Identify which cell holds the provided text, then report its (X, Y) central coordinate. 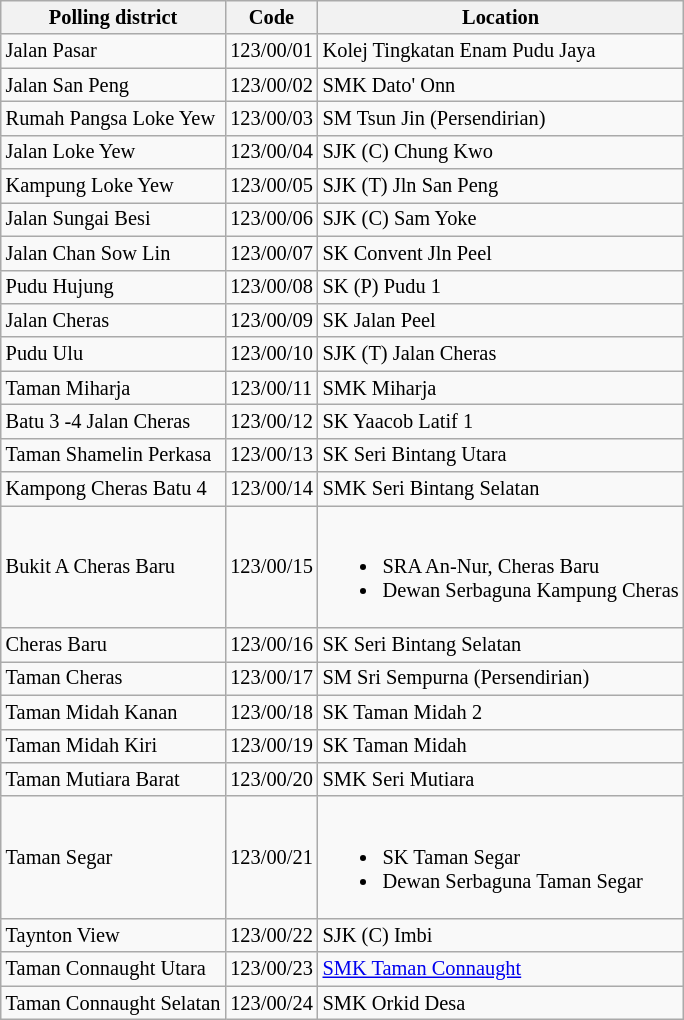
123/00/05 (271, 186)
SMK Taman Connaught (501, 969)
123/00/16 (271, 645)
SMK Dato' Onn (501, 85)
SK Taman Midah (501, 746)
Pudu Hujung (114, 287)
Code (271, 17)
Taman Segar (114, 857)
SJK (C) Imbi (501, 935)
123/00/03 (271, 118)
Polling district (114, 17)
Jalan San Peng (114, 85)
SJK (C) Chung Kwo (501, 152)
SMK Seri Mutiara (501, 779)
SJK (T) Jalan Cheras (501, 354)
123/00/07 (271, 253)
123/00/15 (271, 566)
Taynton View (114, 935)
SK Seri Bintang Utara (501, 455)
Kampung Loke Yew (114, 186)
Cheras Baru (114, 645)
Bukit A Cheras Baru (114, 566)
Kolej Tingkatan Enam Pudu Jaya (501, 51)
SMK Miharja (501, 388)
Taman Shamelin Perkasa (114, 455)
Taman Connaught Selatan (114, 1003)
123/00/20 (271, 779)
SK (P) Pudu 1 (501, 287)
123/00/11 (271, 388)
123/00/13 (271, 455)
Taman Connaught Utara (114, 969)
123/00/04 (271, 152)
Rumah Pangsa Loke Yew (114, 118)
SK Yaacob Latif 1 (501, 421)
SJK (T) Jln San Peng (501, 186)
123/00/12 (271, 421)
123/00/24 (271, 1003)
Batu 3 -4 Jalan Cheras (114, 421)
Taman Midah Kanan (114, 712)
123/00/08 (271, 287)
Location (501, 17)
123/00/18 (271, 712)
SMK Orkid Desa (501, 1003)
123/00/06 (271, 219)
SMK Seri Bintang Selatan (501, 489)
SK Convent Jln Peel (501, 253)
Jalan Chan Sow Lin (114, 253)
123/00/01 (271, 51)
Taman Miharja (114, 388)
SJK (C) Sam Yoke (501, 219)
123/00/02 (271, 85)
Taman Cheras (114, 678)
Jalan Loke Yew (114, 152)
SRA An-Nur, Cheras BaruDewan Serbaguna Kampung Cheras (501, 566)
123/00/23 (271, 969)
Jalan Sungai Besi (114, 219)
Pudu Ulu (114, 354)
123/00/14 (271, 489)
123/00/17 (271, 678)
SK Taman Midah 2 (501, 712)
Taman Midah Kiri (114, 746)
123/00/22 (271, 935)
SK Taman SegarDewan Serbaguna Taman Segar (501, 857)
123/00/21 (271, 857)
123/00/09 (271, 320)
SK Jalan Peel (501, 320)
SM Tsun Jin (Persendirian) (501, 118)
Kampong Cheras Batu 4 (114, 489)
Taman Mutiara Barat (114, 779)
Jalan Pasar (114, 51)
SM Sri Sempurna (Persendirian) (501, 678)
123/00/19 (271, 746)
SK Seri Bintang Selatan (501, 645)
Jalan Cheras (114, 320)
123/00/10 (271, 354)
